Search for the cell housing the specified text and yield its (X, Y) center coordinate. 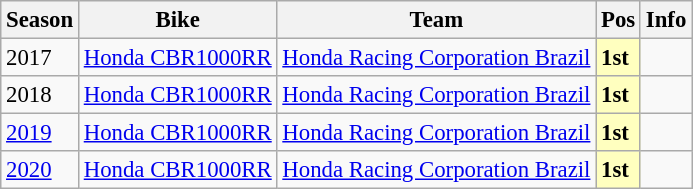
Bike (178, 20)
2019 (40, 133)
Team (436, 20)
2018 (40, 95)
Pos (618, 20)
2017 (40, 58)
Season (40, 20)
Info (666, 20)
2020 (40, 170)
